Return the (x, y) coordinate for the center point of the cell that contains the specified text.  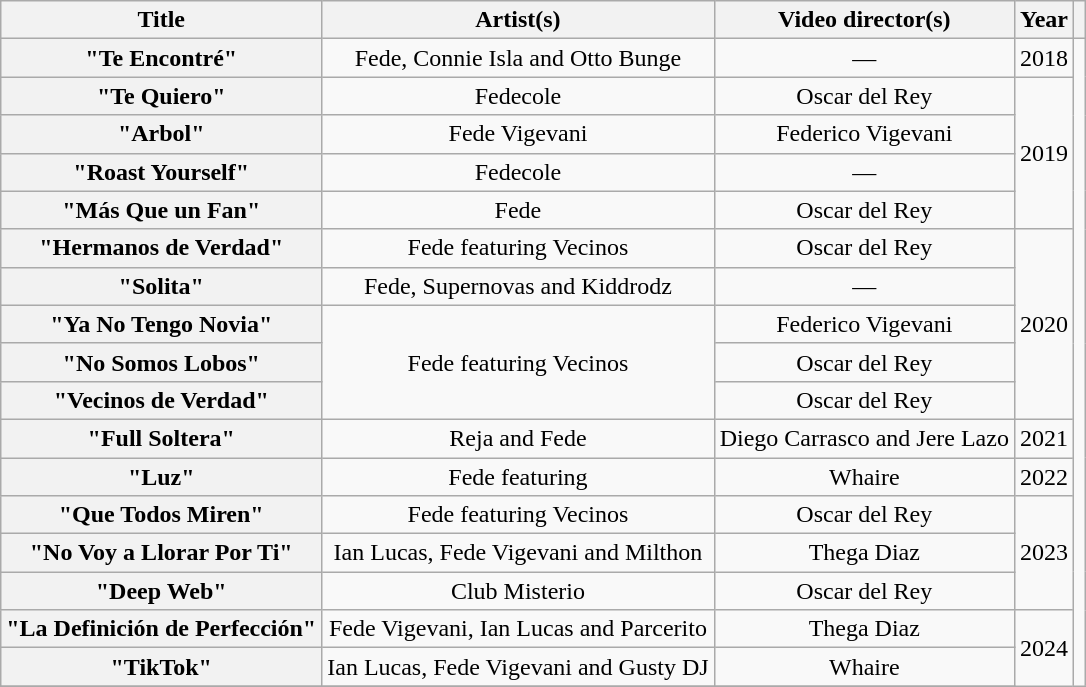
2019 (1044, 153)
"Ya No Tengo Novia" (162, 324)
"Arbol" (162, 134)
Fede Vigevani, Ian Lucas and Parcerito (518, 629)
Fede, Connie Isla and Otto Bunge (518, 58)
"Solita" (162, 286)
Fede, Supernovas and Kiddrodz (518, 286)
Ian Lucas, Fede Vigevani and Milthon (518, 553)
"Te Quiero" (162, 96)
"Luz" (162, 477)
Year (1044, 20)
Fede Vigevani (518, 134)
Diego Carrasco and Jere Lazo (864, 438)
"TikTok" (162, 667)
Fede (518, 210)
"Hermanos de Verdad" (162, 248)
2018 (1044, 58)
"La Definición de Perfección" (162, 629)
"Deep Web" (162, 591)
2020 (1044, 324)
"No Voy a Llorar Por Ti" (162, 553)
Fede featuring (518, 477)
2021 (1044, 438)
Title (162, 20)
Video director(s) (864, 20)
"Que Todos Miren" (162, 515)
2023 (1044, 553)
Reja and Fede (518, 438)
"Más Que un Fan" (162, 210)
Artist(s) (518, 20)
2024 (1044, 648)
"Vecinos de Verdad" (162, 400)
"Te Encontré" (162, 58)
"No Somos Lobos" (162, 362)
Club Misterio (518, 591)
Ian Lucas, Fede Vigevani and Gusty DJ (518, 667)
2022 (1044, 477)
"Roast Yourself" (162, 172)
"Full Soltera" (162, 438)
